Output the (x, y) coordinate of the center of the cell containing the given text.  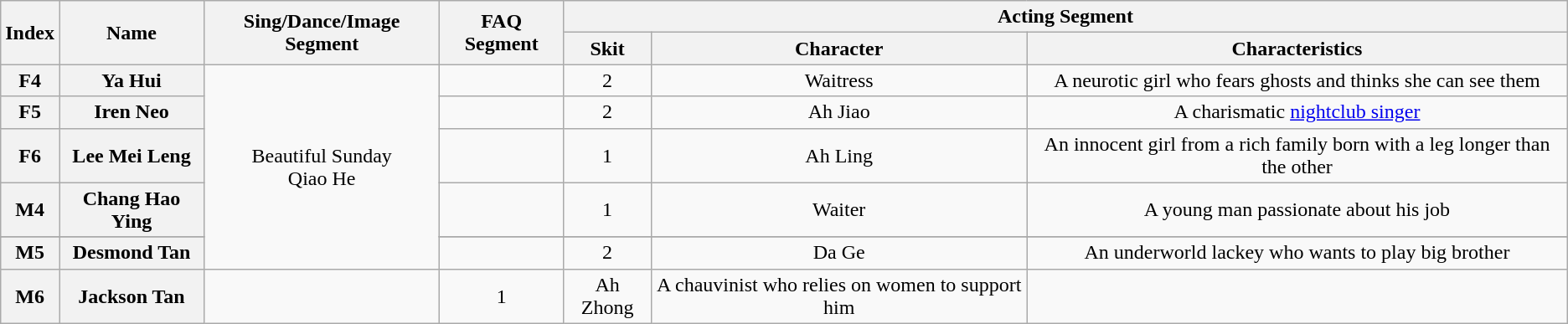
Character (839, 49)
F4 (30, 80)
Ah Jiao (839, 112)
Skit (608, 49)
Jackson Tan (131, 296)
Ah Zhong (608, 296)
Name (131, 33)
A charismatic nightclub singer (1297, 112)
Ya Hui (131, 80)
Chang Hao Ying (131, 209)
Ah Ling (839, 156)
Sing/Dance/Image Segment (322, 33)
An innocent girl from a rich family born with a leg longer than the other (1297, 156)
An underworld lackey who wants to play big brother (1297, 253)
Index (30, 33)
F6 (30, 156)
FAQ Segment (502, 33)
M6 (30, 296)
M4 (30, 209)
Iren Neo (131, 112)
F5 (30, 112)
M5 (30, 253)
A chauvinist who relies on women to support him (839, 296)
Waiter (839, 209)
Acting Segment (1065, 17)
Da Ge (839, 253)
A neurotic girl who fears ghosts and thinks she can see them (1297, 80)
Lee Mei Leng (131, 156)
A young man passionate about his job (1297, 209)
Characteristics (1297, 49)
Desmond Tan (131, 253)
Beautiful SundayQiao He (322, 167)
Waitress (839, 80)
